Pinpoint the cell where the given text exists, returning its [X, Y] midpoint coordinate. 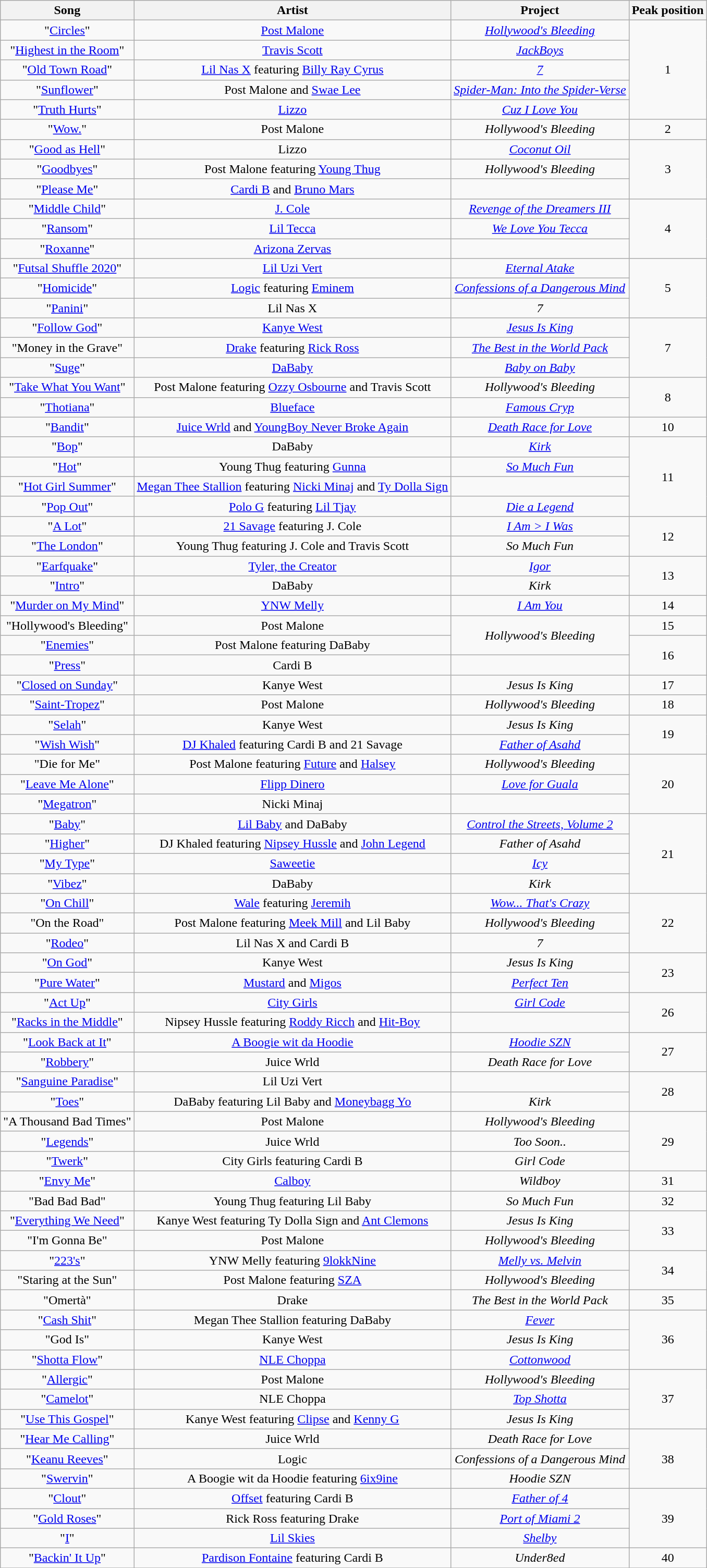
YNW Melly [292, 606]
34 [667, 1270]
Wildboy [540, 1181]
"Hot Girl Summer" [67, 486]
"Twerk" [67, 1161]
Spider-Man: Into the Spider-Verse [540, 90]
Lil Nas X [292, 308]
Peak position [667, 10]
31 [667, 1181]
39 [667, 1518]
"Sunflower" [67, 90]
"Panini" [67, 308]
Flipp Dinero [292, 784]
23 [667, 973]
Post Malone featuring Meek Mill and Lil Baby [292, 923]
City Girls featuring Cardi B [292, 1161]
Lil Baby and DaBaby [292, 824]
"Money in the Grave" [67, 348]
"Selah" [67, 725]
29 [667, 1141]
Juice Wrld and YoungBoy Never Broke Again [292, 427]
Kanye West featuring Ty Dolla Sign and Ant Clemons [292, 1221]
A Boogie wit da Hoodie featuring 6ix9ine [292, 1478]
Saweetie [292, 863]
Icy [540, 863]
Eternal Atake [540, 268]
Shelby [540, 1538]
"Earfquake" [67, 566]
21 [667, 853]
Die a Legend [540, 506]
"Hollywood's Bleeding" [67, 626]
26 [667, 1012]
"Robbery" [67, 1062]
32 [667, 1200]
"Toes" [67, 1101]
Logic [292, 1459]
Lil Skies [292, 1538]
"Shotta Flow" [67, 1359]
Rick Ross featuring Drake [292, 1518]
Baby on Baby [540, 367]
18 [667, 705]
"I" [67, 1538]
"Rodeo" [67, 943]
"Follow God" [67, 328]
Arizona Zervas [292, 249]
YNW Melly featuring 9lokkNine [292, 1260]
"A Lot" [67, 526]
Artist [292, 10]
Nicki Minaj [292, 804]
I Am > I Was [540, 526]
"Everything We Need" [67, 1221]
"Bop" [67, 447]
"The London" [67, 546]
"Gold Roses" [67, 1518]
5 [667, 288]
Post Malone featuring Ozzy Osbourne and Travis Scott [292, 387]
Igor [540, 566]
Control the Streets, Volume 2 [540, 824]
"Baby" [67, 824]
Young Thug featuring J. Cole and Travis Scott [292, 546]
"God Is" [67, 1340]
"Act Up" [67, 1002]
Cardi B [292, 665]
Offset featuring Cardi B [292, 1498]
Revenge of the Dreamers III [540, 209]
"Intro" [67, 586]
Wow... That's Crazy [540, 903]
Famous Cryp [540, 407]
City Girls [292, 1002]
"On God" [67, 963]
"Middle Child" [67, 209]
A Boogie wit da Hoodie [292, 1042]
4 [667, 228]
"Murder on My Mind" [67, 606]
"Pure Water" [67, 983]
"Hear Me Calling" [67, 1439]
Drake featuring Rick Ross [292, 348]
"Take What You Want" [67, 387]
19 [667, 734]
"On Chill" [67, 903]
Drake [292, 1300]
"Homicide" [67, 288]
Nipsey Hussle featuring Roddy Ricch and Hit-Boy [292, 1022]
Post Malone featuring SZA [292, 1280]
Under8ed [540, 1558]
Post Malone featuring Young Thug [292, 169]
"Circles" [67, 30]
JackBoys [540, 50]
8 [667, 397]
3 [667, 169]
"Clout" [67, 1498]
Love for Guala [540, 784]
"Old Town Road" [67, 70]
"Goodbyes" [67, 169]
Pardison Fontaine featuring Cardi B [292, 1558]
"Saint-Tropez" [67, 705]
35 [667, 1300]
"Keanu Reeves" [67, 1459]
Polo G featuring Lil Tjay [292, 506]
Fever [540, 1320]
Blueface [292, 407]
Coconut Oil [540, 149]
20 [667, 784]
"Highest in the Room" [67, 50]
12 [667, 536]
"Racks in the Middle" [67, 1022]
11 [667, 476]
"223's" [67, 1260]
"Cash Shit" [67, 1320]
Kanye West featuring Clipse and Kenny G [292, 1419]
"Look Back at It" [67, 1042]
"Camelot" [67, 1399]
Melly vs. Melvin [540, 1260]
"Bad Bad Bad" [67, 1200]
22 [667, 923]
21 Savage featuring J. Cole [292, 526]
DJ Khaled featuring Nipsey Hussle and John Legend [292, 843]
"My Type" [67, 863]
"Omertà" [67, 1300]
10 [667, 427]
13 [667, 575]
"I'm Gonna Be" [67, 1241]
"Closed on Sunday" [67, 685]
Too Soon.. [540, 1141]
"A Thousand Bad Times" [67, 1121]
36 [667, 1340]
Song [67, 10]
Project [540, 10]
Lil Nas X and Cardi B [292, 943]
Young Thug featuring Gunna [292, 467]
Cuz I Love You [540, 109]
Travis Scott [292, 50]
"On the Road" [67, 923]
"Wish Wish" [67, 744]
I Am You [540, 606]
2 [667, 129]
1 [667, 70]
Wale featuring Jeremih [292, 903]
Mustard and Migos [292, 983]
16 [667, 655]
"Envy Me" [67, 1181]
Post Malone and Swae Lee [292, 90]
33 [667, 1231]
"Roxanne" [67, 249]
40 [667, 1558]
37 [667, 1399]
Cardi B and Bruno Mars [292, 189]
DaBaby featuring Lil Baby and Moneybagg Yo [292, 1101]
Lil Tecca [292, 228]
17 [667, 685]
Port of Miami 2 [540, 1518]
"Higher" [67, 843]
"Allergic" [67, 1379]
"Please Me" [67, 189]
"Leave Me Alone" [67, 784]
"Use This Gospel" [67, 1419]
Post Malone featuring Future and Halsey [292, 764]
"Thotiana" [67, 407]
"Pop Out" [67, 506]
We Love You Tecca [540, 228]
"Megatron" [67, 804]
"Vibez" [67, 884]
"Legends" [67, 1141]
"Futsal Shuffle 2020" [67, 268]
"Good as Hell" [67, 149]
"Backin' It Up" [67, 1558]
Tyler, the Creator [292, 566]
Megan Thee Stallion featuring Nicki Minaj and Ty Dolla Sign [292, 486]
Lil Nas X featuring Billy Ray Cyrus [292, 70]
Calboy [292, 1181]
"Staring at the Sun" [67, 1280]
"Wow." [67, 129]
Cottonwood [540, 1359]
Logic featuring Eminem [292, 288]
"Bandit" [67, 427]
Father of 4 [540, 1498]
38 [667, 1459]
"Ransom" [67, 228]
"Sanguine Paradise" [67, 1082]
14 [667, 606]
DJ Khaled featuring Cardi B and 21 Savage [292, 744]
15 [667, 626]
Perfect Ten [540, 983]
"Suge" [67, 367]
J. Cole [292, 209]
"Truth Hurts" [67, 109]
28 [667, 1092]
"Press" [67, 665]
Top Shotta [540, 1399]
Megan Thee Stallion featuring DaBaby [292, 1320]
Post Malone featuring DaBaby [292, 645]
"Hot" [67, 467]
27 [667, 1052]
"Swervin" [67, 1478]
"Enemies" [67, 645]
"Die for Me" [67, 764]
Young Thug featuring Lil Baby [292, 1200]
